Detect which cell encompasses the target text, then output its [x, y] center coordinate. 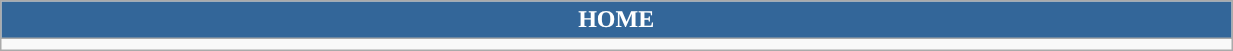
HOME [616, 20]
